From the cell containing the given text, extract its center point as [X, Y] coordinate. 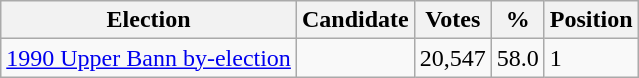
Election [149, 20]
Candidate [355, 20]
Votes [452, 20]
20,547 [452, 58]
1 [591, 58]
1990 Upper Bann by-election [149, 58]
Position [591, 20]
% [518, 20]
58.0 [518, 58]
